Pinpoint the cell where the given text exists, returning its (X, Y) midpoint coordinate. 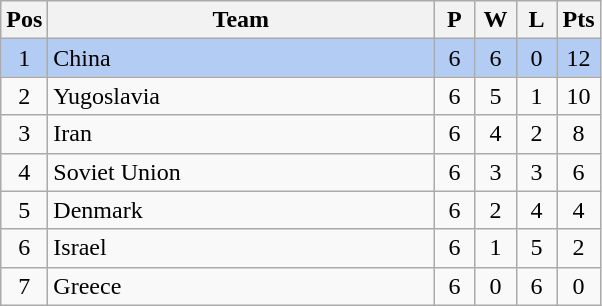
L (536, 20)
7 (24, 286)
Soviet Union (241, 172)
Team (241, 20)
10 (578, 96)
Israel (241, 248)
W (496, 20)
Denmark (241, 210)
Pos (24, 20)
China (241, 58)
Pts (578, 20)
12 (578, 58)
Greece (241, 286)
8 (578, 134)
Yugoslavia (241, 96)
Iran (241, 134)
P (454, 20)
